For the text-containing cell, return its midpoint in (x, y) coordinate format. 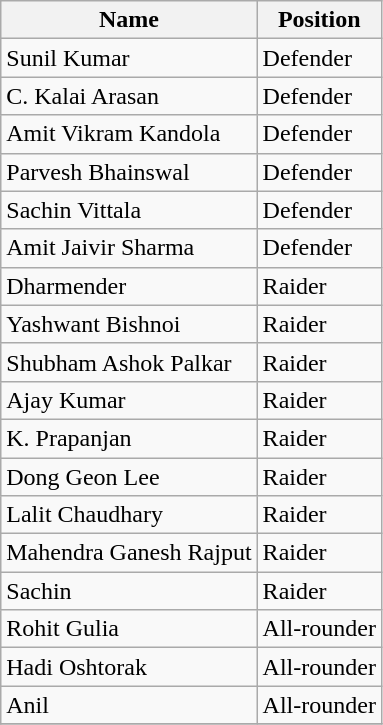
K. Prapanjan (129, 438)
Name (129, 20)
Dharmender (129, 286)
Rohit Gulia (129, 629)
Hadi Oshtorak (129, 667)
Shubham Ashok Palkar (129, 362)
Sunil Kumar (129, 58)
Amit Jaivir Sharma (129, 248)
Sachin Vittala (129, 210)
Parvesh Bhainswal (129, 172)
Sachin (129, 591)
Anil (129, 705)
Position (319, 20)
Amit Vikram Kandola (129, 134)
Ajay Kumar (129, 400)
Yashwant Bishnoi (129, 324)
Dong Geon Lee (129, 477)
Mahendra Ganesh Rajput (129, 553)
C. Kalai Arasan (129, 96)
Lalit Chaudhary (129, 515)
